Identify which cell holds the provided text, then report its [X, Y] central coordinate. 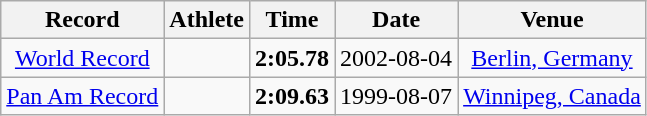
Athlete [207, 20]
Record [82, 20]
World Record [82, 58]
Berlin, Germany [552, 58]
1999-08-07 [396, 96]
Time [292, 20]
Pan Am Record [82, 96]
2002-08-04 [396, 58]
Venue [552, 20]
Winnipeg, Canada [552, 96]
2:09.63 [292, 96]
Date [396, 20]
2:05.78 [292, 58]
